Scan for the cell matching the given text and deliver its [X, Y] coordinate at center. 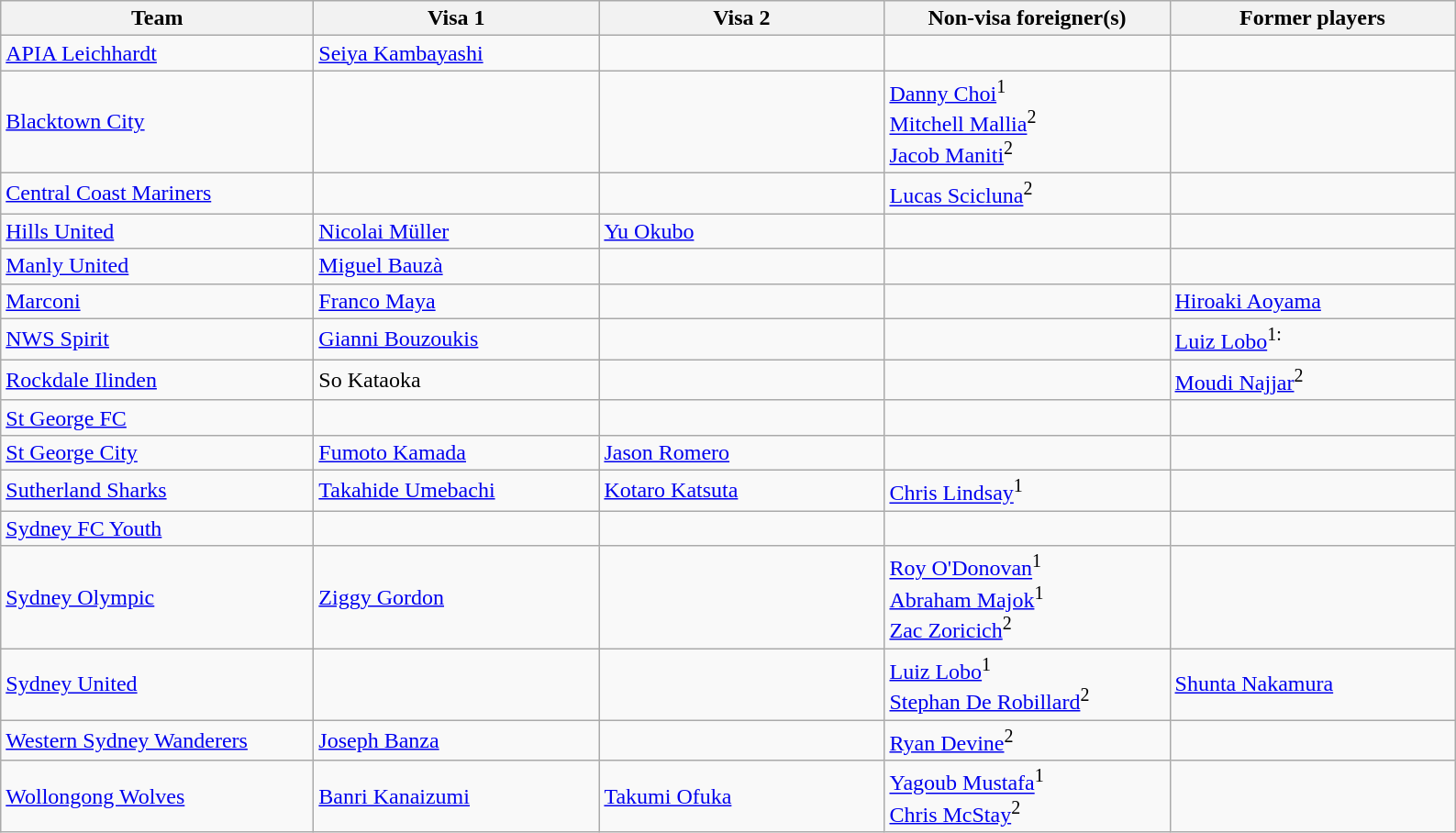
Kotaro Katsuta [741, 490]
Chris Lindsay1 [1028, 490]
Sutherland Sharks [158, 490]
Miguel Bauzà [457, 266]
Takumi Ofuka [741, 796]
Sydney FC Youth [158, 528]
Franco Maya [457, 301]
Blacktown City [158, 122]
Hiroaki Aoyama [1312, 301]
Manly United [158, 266]
Central Coast Mariners [158, 193]
Rockdale Ilinden [158, 380]
So Kataoka [457, 380]
Luiz Lobo1 Stephan De Robillard2 [1028, 684]
Yagoub Mustafa1 Chris McStay2 [1028, 796]
Gianni Bouzoukis [457, 339]
Ziggy Gordon [457, 597]
Takahide Umebachi [457, 490]
Fumoto Kamada [457, 452]
APIA Leichhardt [158, 53]
NWS Spirit [158, 339]
Moudi Najjar2 [1312, 380]
Wollongong Wolves [158, 796]
Team [158, 18]
Roy O'Donovan1 Abraham Majok1 Zac Zoricich2 [1028, 597]
Jason Romero [741, 452]
Banri Kanaizumi [457, 796]
Visa 2 [741, 18]
Hills United [158, 231]
Former players [1312, 18]
Joseph Banza [457, 741]
Sydney Olympic [158, 597]
Visa 1 [457, 18]
Ryan Devine2 [1028, 741]
Nicolai Müller [457, 231]
Luiz Lobo1: [1312, 339]
Marconi [158, 301]
St George FC [158, 417]
Shunta Nakamura [1312, 684]
St George City [158, 452]
Danny Choi1 Mitchell Mallia2 Jacob Maniti2 [1028, 122]
Non-visa foreigner(s) [1028, 18]
Yu Okubo [741, 231]
Lucas Scicluna2 [1028, 193]
Seiya Kambayashi [457, 53]
Western Sydney Wanderers [158, 741]
Sydney United [158, 684]
